Pinpoint the cell where the given text exists, returning its [X, Y] midpoint coordinate. 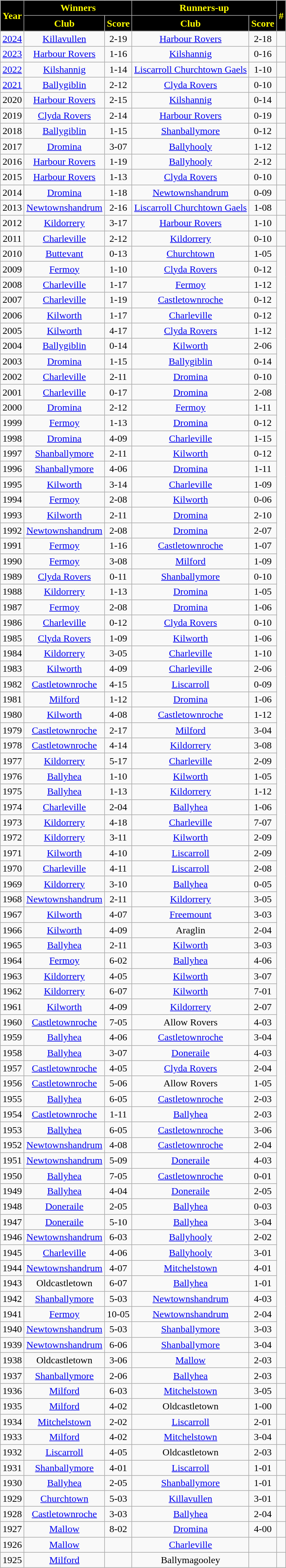
1-18 [118, 193]
10-05 [118, 1314]
1940 [12, 1329]
1976 [12, 776]
0-06 [263, 500]
2021 [12, 85]
1952 [12, 1145]
1990 [12, 561]
1958 [12, 1053]
1970 [12, 868]
1973 [12, 822]
1-00 [263, 1406]
2023 [12, 54]
Year [12, 16]
1968 [12, 899]
2011 [12, 239]
1995 [12, 484]
3-14 [118, 484]
2022 [12, 69]
2017 [12, 146]
0-03 [263, 1207]
0-11 [118, 576]
2003 [12, 361]
1944 [12, 1268]
1994 [12, 500]
1929 [12, 1499]
5-06 [118, 1084]
2-18 [263, 39]
5-09 [118, 1160]
1942 [12, 1299]
2-17 [118, 730]
1999 [12, 423]
1969 [12, 884]
2012 [12, 223]
2-01 [263, 1421]
1941 [12, 1314]
2002 [12, 377]
1938 [12, 1360]
1937 [12, 1375]
2-15 [118, 100]
2004 [12, 346]
1992 [12, 530]
2-14 [118, 115]
6-06 [118, 1345]
1928 [12, 1514]
1955 [12, 1099]
1-08 [263, 208]
1986 [12, 623]
1926 [12, 1545]
# [281, 16]
0-13 [118, 254]
1956 [12, 1084]
1948 [12, 1207]
1935 [12, 1406]
1951 [12, 1160]
Ballymagooley [191, 1560]
1996 [12, 469]
2001 [12, 392]
1934 [12, 1421]
4-18 [118, 822]
1967 [12, 914]
4-17 [118, 331]
1965 [12, 945]
1945 [12, 1253]
2-16 [118, 208]
2018 [12, 131]
Winners [78, 8]
1947 [12, 1222]
2014 [12, 193]
1980 [12, 715]
2-19 [118, 39]
1998 [12, 438]
1939 [12, 1345]
3-11 [118, 838]
1987 [12, 607]
2009 [12, 269]
3-17 [118, 223]
1936 [12, 1391]
4-15 [118, 684]
2024 [12, 39]
2013 [12, 208]
1960 [12, 1022]
1988 [12, 592]
1964 [12, 961]
1981 [12, 700]
2019 [12, 115]
Runners-up [204, 8]
2006 [12, 315]
1963 [12, 976]
4-00 [263, 1529]
5-10 [118, 1222]
1943 [12, 1283]
1949 [12, 1191]
1972 [12, 838]
1971 [12, 853]
1966 [12, 930]
1959 [12, 1038]
1954 [12, 1114]
1-14 [118, 69]
0-05 [263, 884]
1974 [12, 807]
Araglin [191, 930]
Buttevant [65, 254]
1984 [12, 653]
1975 [12, 792]
1925 [12, 1560]
5-17 [118, 761]
1977 [12, 761]
8-02 [118, 1529]
7-07 [263, 822]
2020 [12, 100]
1962 [12, 992]
3-10 [118, 884]
1961 [12, 1007]
1930 [12, 1483]
Freemount [191, 914]
1927 [12, 1529]
6-02 [118, 961]
4-14 [118, 746]
1950 [12, 1176]
1993 [12, 515]
0-17 [118, 392]
2015 [12, 177]
2-10 [263, 515]
1997 [12, 454]
1933 [12, 1437]
4-11 [118, 868]
1979 [12, 730]
2005 [12, 331]
1946 [12, 1237]
1931 [12, 1468]
1983 [12, 669]
1957 [12, 1068]
2000 [12, 407]
0-01 [263, 1176]
0-19 [263, 115]
2010 [12, 254]
2008 [12, 285]
4-04 [118, 1191]
1989 [12, 576]
1985 [12, 638]
2007 [12, 300]
1978 [12, 746]
4-10 [118, 853]
2016 [12, 161]
1953 [12, 1130]
1-07 [263, 546]
1991 [12, 546]
0-16 [263, 54]
1932 [12, 1453]
1982 [12, 684]
7-01 [263, 992]
